Return the (X, Y) coordinate for the center point of the cell that contains the specified text.  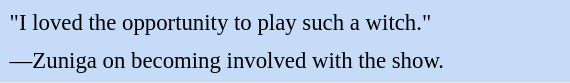
"I loved the opportunity to play such a witch." (286, 23)
—Zuniga on becoming involved with the show. (286, 60)
